Provide the (X, Y) coordinate of the cell's center where the given text is located.  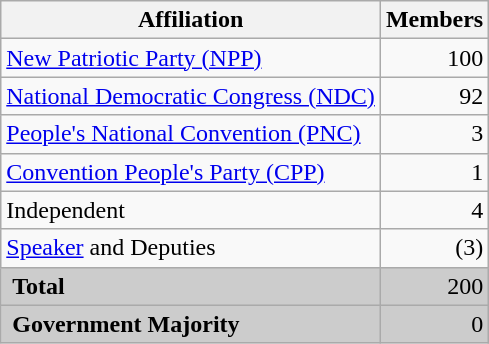
Convention People's Party (CPP) (191, 172)
1 (434, 172)
Affiliation (191, 20)
100 (434, 58)
(3) (434, 248)
Government Majority (191, 324)
Total (191, 286)
Independent (191, 210)
People's National Convention (PNC) (191, 134)
92 (434, 96)
0 (434, 324)
Speaker and Deputies (191, 248)
Members (434, 20)
4 (434, 210)
200 (434, 286)
National Democratic Congress (NDC) (191, 96)
New Patriotic Party (NPP) (191, 58)
3 (434, 134)
